For the text-containing cell, return its midpoint in [X, Y] coordinate format. 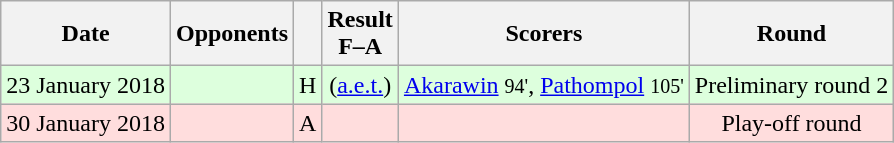
Play-off round [791, 123]
ResultF–A [360, 34]
(a.e.t.) [360, 85]
Scorers [544, 34]
H [308, 85]
Round [791, 34]
30 January 2018 [86, 123]
Akarawin 94', Pathompol 105' [544, 85]
Opponents [232, 34]
Preliminary round 2 [791, 85]
Date [86, 34]
A [308, 123]
23 January 2018 [86, 85]
